For the text-containing cell, return its midpoint in (x, y) coordinate format. 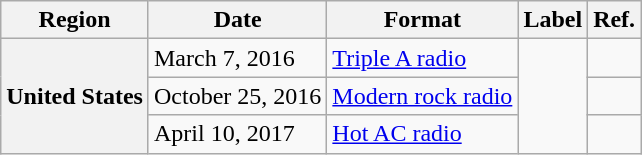
March 7, 2016 (237, 58)
April 10, 2017 (237, 134)
Format (422, 20)
Hot AC radio (422, 134)
Ref. (614, 20)
Date (237, 20)
United States (75, 96)
Label (553, 20)
Triple A radio (422, 58)
October 25, 2016 (237, 96)
Region (75, 20)
Modern rock radio (422, 96)
